Return [X, Y] of the center of cell containing provided text 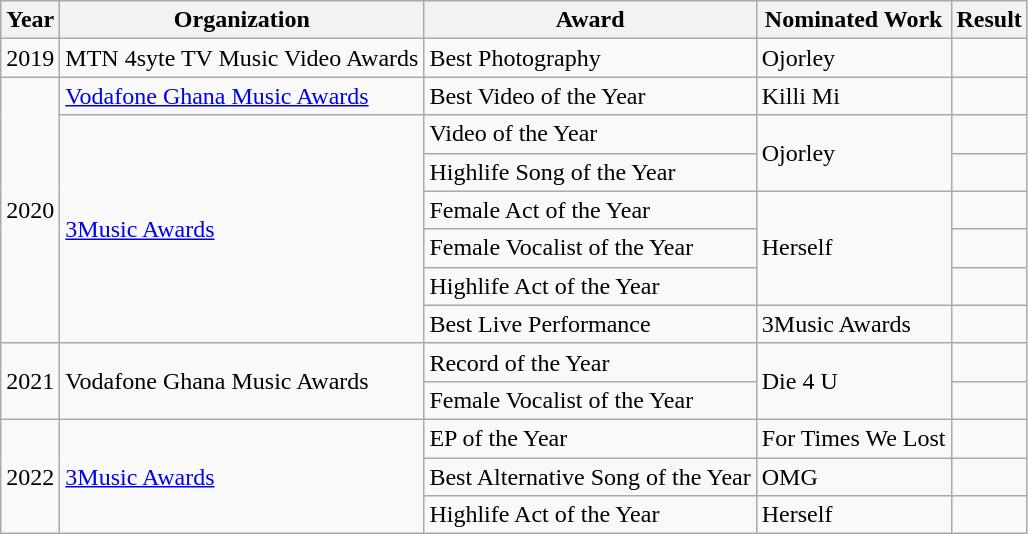
2022 [30, 476]
2020 [30, 210]
Award [590, 20]
EP of the Year [590, 438]
2019 [30, 58]
Die 4 U [854, 381]
Year [30, 20]
Result [989, 20]
Best Alternative Song of the Year [590, 477]
Best Live Performance [590, 324]
Highlife Song of the Year [590, 172]
Organization [242, 20]
Best Photography [590, 58]
Best Video of the Year [590, 96]
Nominated Work [854, 20]
MTN 4syte TV Music Video Awards [242, 58]
Killi Mi [854, 96]
Video of the Year [590, 134]
OMG [854, 477]
2021 [30, 381]
Female Act of the Year [590, 210]
Record of the Year [590, 362]
For Times We Lost [854, 438]
